Locate the cell with the specified text and output its [X, Y] center coordinate. 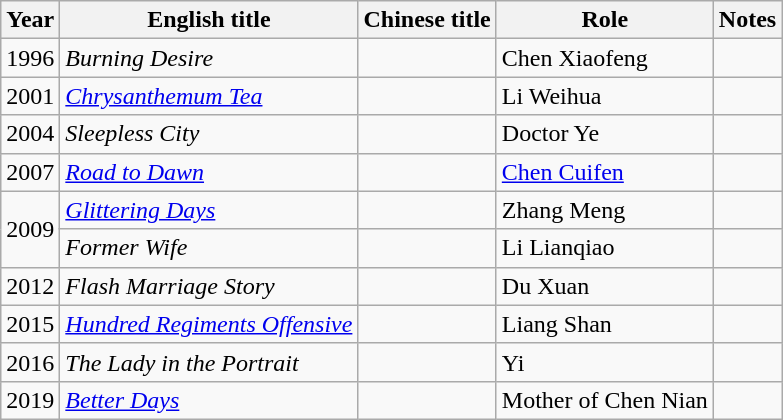
Yi [604, 362]
Zhang Meng [604, 210]
2007 [30, 172]
Sleepless City [209, 134]
2015 [30, 324]
Chen Cuifen [604, 172]
Glittering Days [209, 210]
1996 [30, 58]
2016 [30, 362]
2009 [30, 229]
Li Weihua [604, 96]
2004 [30, 134]
2001 [30, 96]
Burning Desire [209, 58]
2012 [30, 286]
English title [209, 20]
Flash Marriage Story [209, 286]
Du Xuan [604, 286]
Role [604, 20]
The Lady in the Portrait [209, 362]
Year [30, 20]
Liang Shan [604, 324]
Road to Dawn [209, 172]
Chen Xiaofeng [604, 58]
Li Lianqiao [604, 248]
Better Days [209, 400]
Mother of Chen Nian [604, 400]
2019 [30, 400]
Former Wife [209, 248]
Notes [747, 20]
Doctor Ye [604, 134]
Chinese title [427, 20]
Hundred Regiments Offensive [209, 324]
Chrysanthemum Tea [209, 96]
